Search for the cell housing the specified text and yield its (X, Y) center coordinate. 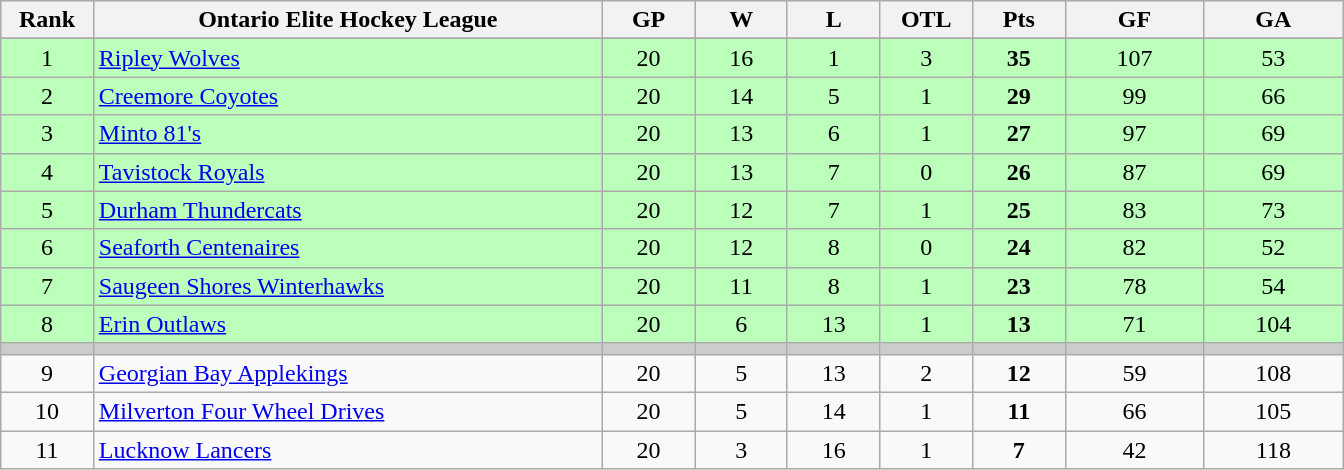
Minto 81's (348, 134)
23 (1020, 286)
L (834, 20)
54 (1274, 286)
GP (648, 20)
Tavistock Royals (348, 172)
29 (1020, 96)
104 (1274, 324)
Pts (1020, 20)
97 (1134, 134)
Ripley Wolves (348, 58)
42 (1134, 449)
83 (1134, 210)
Durham Thundercats (348, 210)
Georgian Bay Applekings (348, 373)
82 (1134, 248)
OTL (926, 20)
73 (1274, 210)
9 (48, 373)
Erin Outlaws (348, 324)
108 (1274, 373)
71 (1134, 324)
27 (1020, 134)
53 (1274, 58)
GF (1134, 20)
Rank (48, 20)
24 (1020, 248)
Ontario Elite Hockey League (348, 20)
118 (1274, 449)
87 (1134, 172)
26 (1020, 172)
59 (1134, 373)
105 (1274, 411)
Creemore Coyotes (348, 96)
78 (1134, 286)
4 (48, 172)
Seaforth Centenaires (348, 248)
10 (48, 411)
99 (1134, 96)
52 (1274, 248)
35 (1020, 58)
Lucknow Lancers (348, 449)
107 (1134, 58)
GA (1274, 20)
Saugeen Shores Winterhawks (348, 286)
25 (1020, 210)
W (742, 20)
Milverton Four Wheel Drives (348, 411)
